Scan for the cell matching the given text and deliver its (X, Y) coordinate at center. 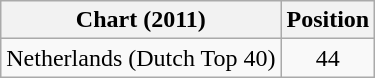
44 (328, 58)
Position (328, 20)
Netherlands (Dutch Top 40) (141, 58)
Chart (2011) (141, 20)
